Pinpoint the cell where the given text exists, returning its [X, Y] midpoint coordinate. 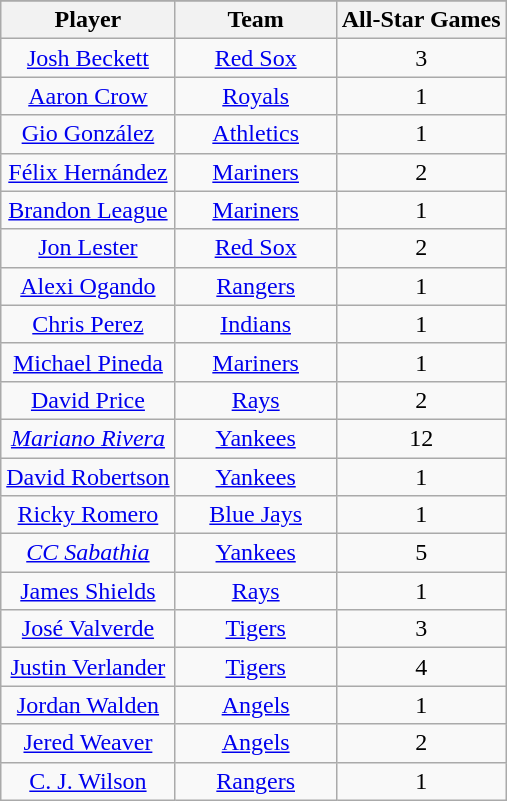
C. J. Wilson [88, 781]
David Price [88, 400]
Royals [256, 96]
Justin Verlander [88, 667]
All-Star Games [421, 20]
Aaron Crow [88, 96]
Jordan Walden [88, 705]
5 [421, 553]
Josh Beckett [88, 58]
José Valverde [88, 629]
CC Sabathia [88, 553]
Player [88, 20]
Mariano Rivera [88, 438]
Félix Hernández [88, 172]
Blue Jays [256, 515]
Jered Weaver [88, 743]
12 [421, 438]
Alexi Ogando [88, 286]
Athletics [256, 134]
Indians [256, 324]
David Robertson [88, 477]
Gio González [88, 134]
Ricky Romero [88, 515]
Brandon League [88, 210]
Team [256, 20]
Chris Perez [88, 324]
James Shields [88, 591]
Jon Lester [88, 248]
Michael Pineda [88, 362]
4 [421, 667]
